Search for the cell housing the specified text and yield its (x, y) center coordinate. 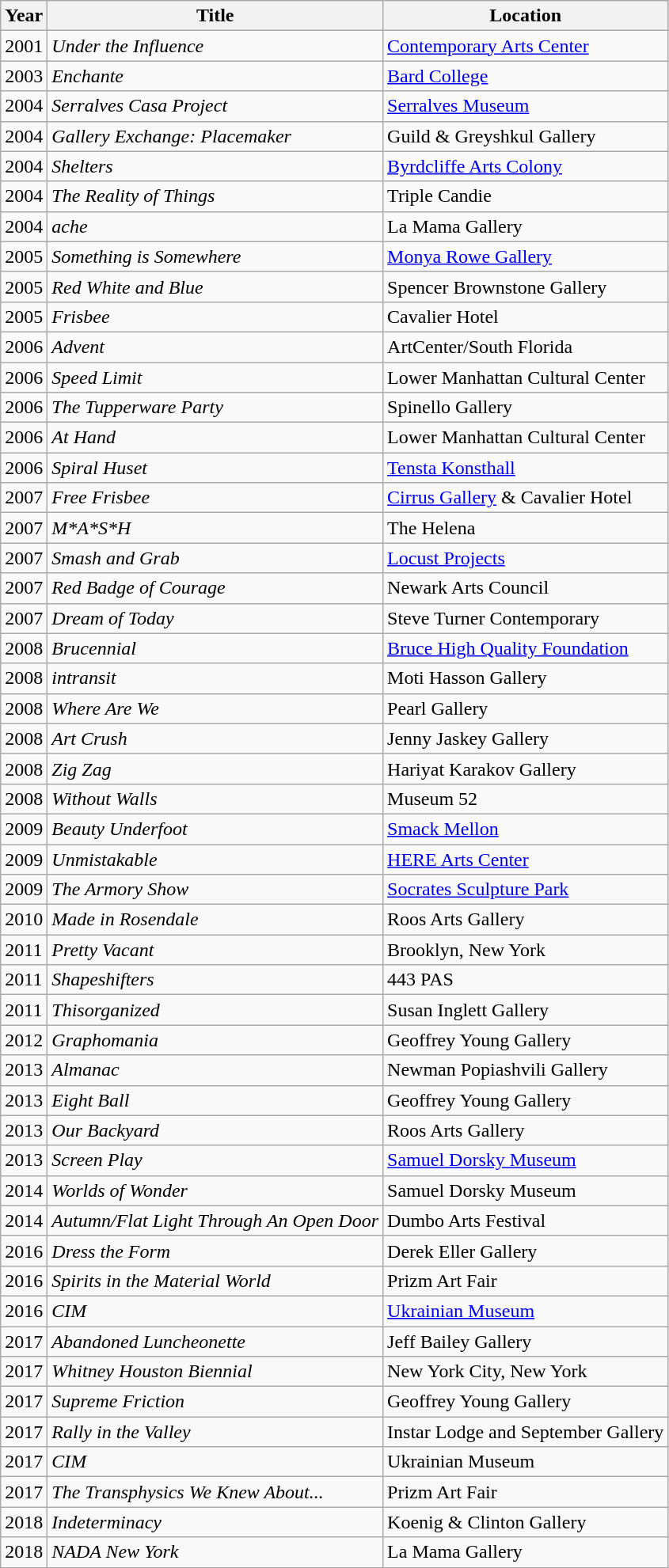
Locust Projects (526, 558)
Derek Eller Gallery (526, 1251)
Newark Arts Council (526, 588)
Museum 52 (526, 799)
ache (215, 226)
Graphomania (215, 1040)
intransit (215, 678)
Under the Influence (215, 46)
Instar Lodge and September Gallery (526, 1432)
Location (526, 16)
The Helena (526, 528)
Enchante (215, 76)
The Reality of Things (215, 196)
443 PAS (526, 980)
Susan Inglett Gallery (526, 1010)
M*A*S*H (215, 528)
2012 (24, 1040)
Title (215, 16)
Socrates Sculpture Park (526, 890)
Unmistakable (215, 859)
Abandoned Luncheonette (215, 1342)
Spinello Gallery (526, 408)
Frisbee (215, 317)
Bard College (526, 76)
Brooklyn, New York (526, 950)
Spiral Huset (215, 468)
Screen Play (215, 1160)
Where Are We (215, 708)
The Transphysics We Knew About... (215, 1492)
2001 (24, 46)
Dumbo Arts Festival (526, 1221)
Whitney Houston Biennial (215, 1372)
Contemporary Arts Center (526, 46)
Jenny Jaskey Gallery (526, 738)
Smash and Grab (215, 558)
Jeff Bailey Gallery (526, 1342)
Cavalier Hotel (526, 317)
Steve Turner Contemporary (526, 618)
2010 (24, 920)
2003 (24, 76)
Monya Rowe Gallery (526, 256)
HERE Arts Center (526, 859)
Speed Limit (215, 378)
Made in Rosendale (215, 920)
Serralves Museum (526, 106)
Our Backyard (215, 1130)
The Tupperware Party (215, 408)
Zig Zag (215, 769)
Tensta Konsthall (526, 468)
The Armory Show (215, 890)
Free Frisbee (215, 498)
Autumn/Flat Light Through An Open Door (215, 1221)
Pearl Gallery (526, 708)
Byrdcliffe Arts Colony (526, 166)
Thisorganized (215, 1010)
Worlds of Wonder (215, 1190)
Spirits in the Material World (215, 1281)
Guild & Greyshkul Gallery (526, 136)
Year (24, 16)
Rally in the Valley (215, 1432)
Beauty Underfoot (215, 829)
Cirrus Gallery & Cavalier Hotel (526, 498)
Hariyat Karakov Gallery (526, 769)
Moti Hasson Gallery (526, 678)
Koenig & Clinton Gallery (526, 1522)
NADA New York (215, 1552)
Art Crush (215, 738)
Indeterminacy (215, 1522)
Without Walls (215, 799)
At Hand (215, 438)
Bruce High Quality Foundation (526, 648)
Dream of Today (215, 618)
Gallery Exchange: Placemaker (215, 136)
New York City, New York (526, 1372)
Triple Candie (526, 196)
ArtCenter/South Florida (526, 347)
Brucennial (215, 648)
Serralves Casa Project (215, 106)
Red Badge of Courage (215, 588)
Newman Popiashvili Gallery (526, 1070)
Supreme Friction (215, 1402)
Something is Somewhere (215, 256)
Smack Mellon (526, 829)
Shapeshifters (215, 980)
Red White and Blue (215, 287)
Spencer Brownstone Gallery (526, 287)
Dress the Form (215, 1251)
Shelters (215, 166)
Advent (215, 347)
Eight Ball (215, 1100)
Pretty Vacant (215, 950)
Almanac (215, 1070)
